Identify which cell holds the provided text, then report its [x, y] central coordinate. 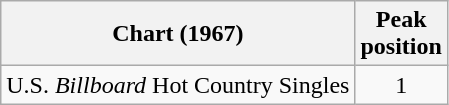
Chart (1967) [178, 34]
1 [401, 85]
Peakposition [401, 34]
U.S. Billboard Hot Country Singles [178, 85]
